Locate the cell with the specified text and output its (x, y) center coordinate. 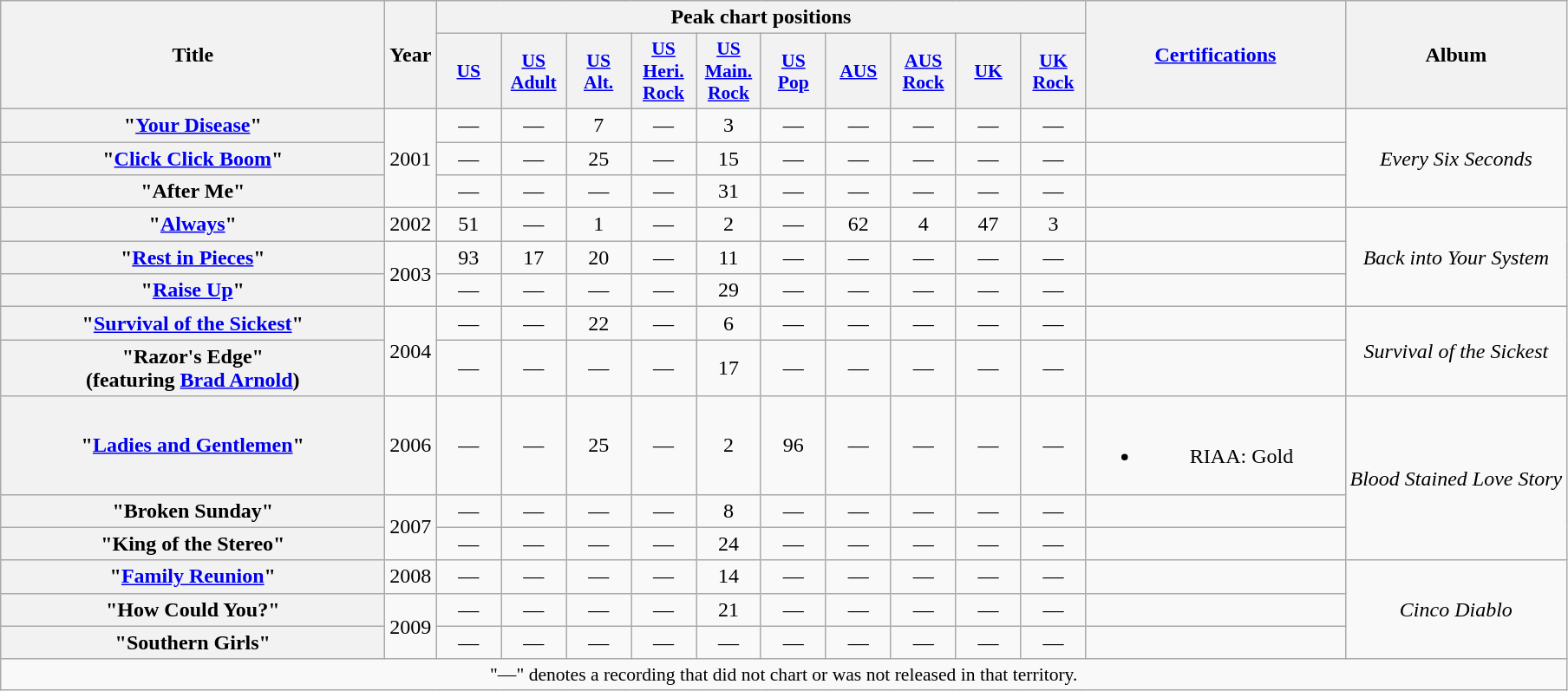
"Ladies and Gentlemen" (193, 446)
"Broken Sunday" (193, 511)
"King of the Stereo" (193, 544)
AUS (859, 71)
2009 (411, 626)
2006 (411, 446)
24 (728, 544)
31 (728, 192)
Cinco Diablo (1456, 610)
"Southern Girls" (193, 642)
Back into Your System (1456, 257)
93 (468, 257)
Album (1456, 55)
Every Six Seconds (1456, 158)
96 (793, 446)
2004 (411, 352)
21 (728, 610)
RIAA: Gold (1216, 446)
Blood Stained Love Story (1456, 479)
AUSRock (923, 71)
47 (989, 225)
51 (468, 225)
USHeri.Rock (664, 71)
USAdult (534, 71)
Survival of the Sickest (1456, 352)
7 (598, 125)
Title (193, 55)
"Always" (193, 225)
"Your Disease" (193, 125)
2003 (411, 274)
"Raise Up" (193, 290)
2008 (411, 577)
6 (728, 323)
USMain.Rock (728, 71)
UK (989, 71)
"—" denotes a recording that did not chart or was not released in that territory. (784, 675)
"Survival of the Sickest" (193, 323)
"Razor's Edge"(featuring Brad Arnold) (193, 368)
20 (598, 257)
USAlt. (598, 71)
4 (923, 225)
2007 (411, 527)
62 (859, 225)
US (468, 71)
8 (728, 511)
14 (728, 577)
"How Could You?" (193, 610)
Year (411, 55)
"Family Reunion" (193, 577)
"Click Click Boom" (193, 159)
UKRock (1053, 71)
1 (598, 225)
11 (728, 257)
29 (728, 290)
"After Me" (193, 192)
Certifications (1216, 55)
2002 (411, 225)
2001 (411, 158)
"Rest in Pieces" (193, 257)
Peak chart positions (761, 17)
22 (598, 323)
USPop (793, 71)
15 (728, 159)
